For the text-containing cell, return its midpoint in [X, Y] coordinate format. 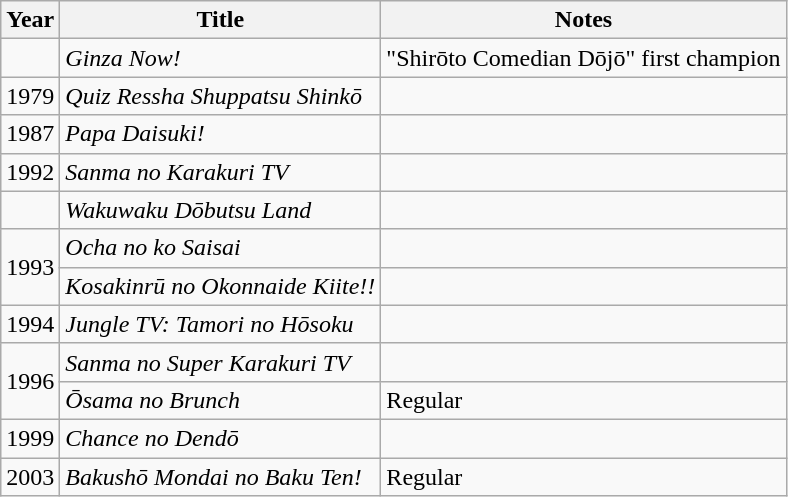
Ōsama no Brunch [220, 400]
1999 [30, 438]
Jungle TV: Tamori no Hōsoku [220, 324]
1992 [30, 172]
Ocha no ko Saisai [220, 248]
Notes [584, 20]
Title [220, 20]
1993 [30, 267]
1996 [30, 381]
1979 [30, 96]
Kosakinrū no Okonnaide Kiite!! [220, 286]
Year [30, 20]
"Shirōto Comedian Dōjō" first champion [584, 58]
Sanma no Karakuri TV [220, 172]
Quiz Ressha Shuppatsu Shinkō [220, 96]
Sanma no Super Karakuri TV [220, 362]
Bakushō Mondai no Baku Ten! [220, 477]
Wakuwaku Dōbutsu Land [220, 210]
1994 [30, 324]
2003 [30, 477]
Papa Daisuki! [220, 134]
Ginza Now! [220, 58]
1987 [30, 134]
Chance no Dendō [220, 438]
